Capture the cell that displays the provided text and extract its (X, Y) central coordinate. 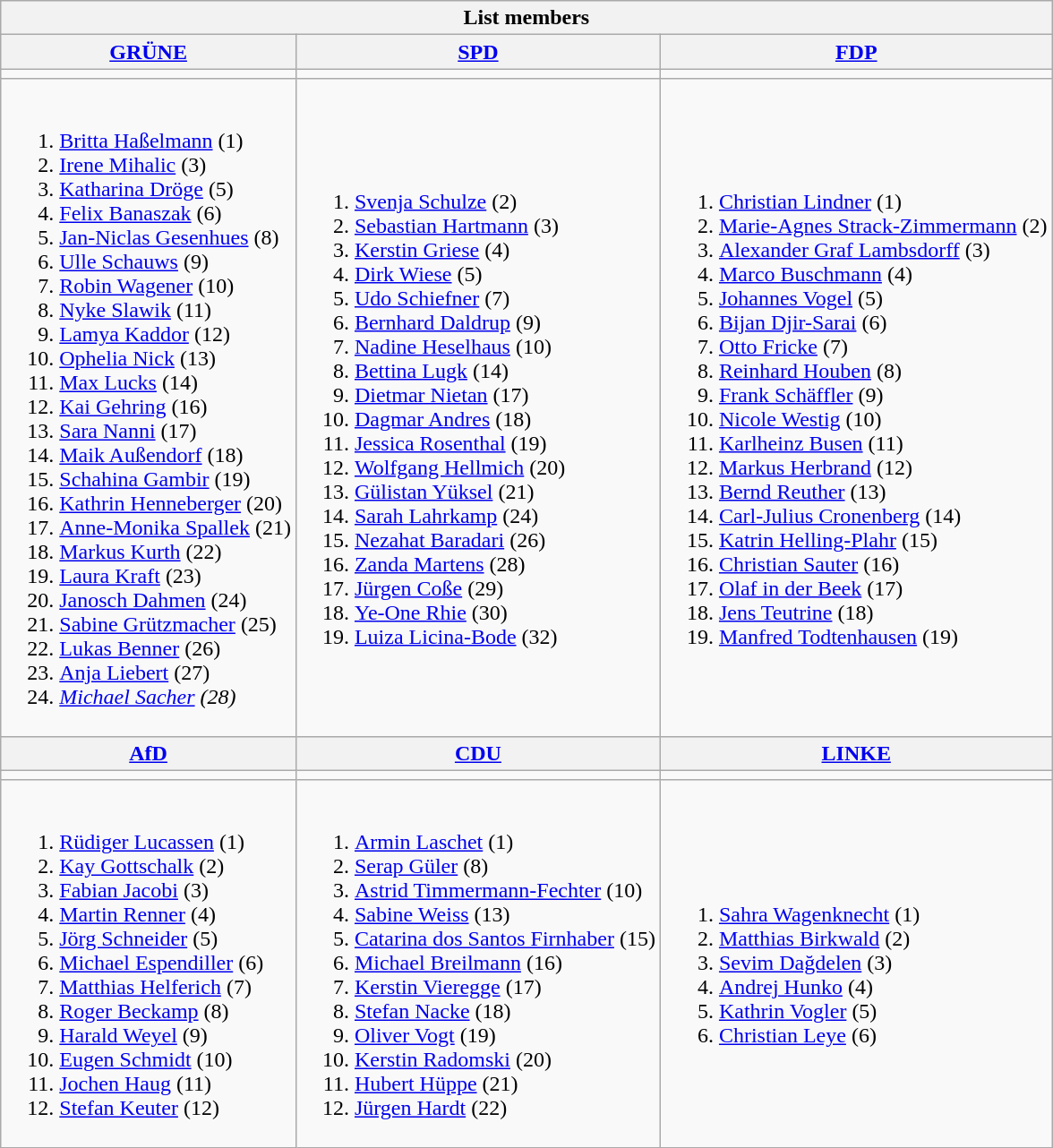
List members (526, 18)
Sahra Wagenknecht (1)Matthias Birkwald (2)Sevim Dağdelen (3)Andrej Hunko (4)Kathrin Vogler (5)Christian Leye (6) (856, 964)
AfD (149, 753)
FDP (856, 52)
GRÜNE (149, 52)
CDU (478, 753)
LINKE (856, 753)
SPD (478, 52)
